Capture the cell that displays the provided text and extract its (X, Y) central coordinate. 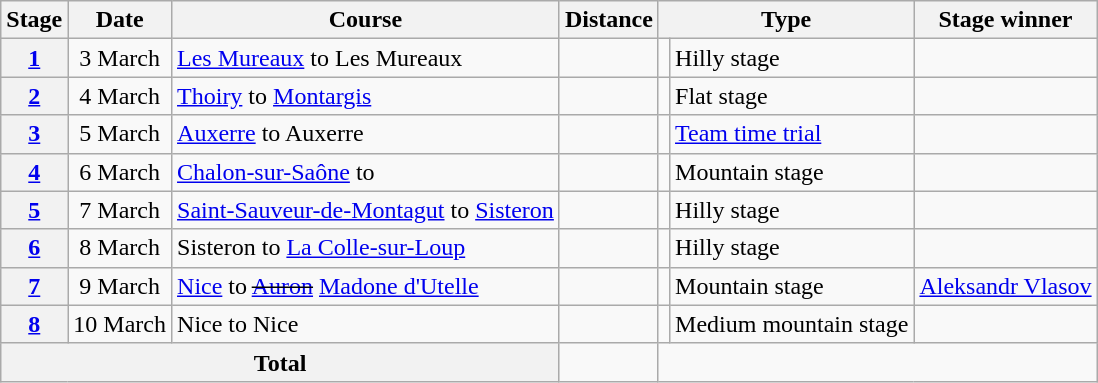
9 March (120, 286)
Chalon-sur-Saône to (366, 172)
1 (34, 58)
10 March (120, 324)
4 March (120, 96)
Sisteron to La Colle-sur-Loup (366, 248)
2 (34, 96)
Total (280, 362)
Thoiry to Montargis (366, 96)
5 March (120, 134)
4 (34, 172)
Aleksandr Vlasov (1006, 286)
7 (34, 286)
5 (34, 210)
3 March (120, 58)
Flat stage (792, 96)
Type (786, 20)
Saint-Sauveur-de-Montagut to Sisteron (366, 210)
Date (120, 20)
Distance (608, 20)
8 (34, 324)
Nice to Nice (366, 324)
6 (34, 248)
8 March (120, 248)
Les Mureaux to Les Mureaux (366, 58)
Auxerre to Auxerre (366, 134)
Course (366, 20)
3 (34, 134)
Team time trial (792, 134)
7 March (120, 210)
6 March (120, 172)
Nice to Auron Madone d'Utelle (366, 286)
Medium mountain stage (792, 324)
Stage winner (1006, 20)
Stage (34, 20)
